Determine the (x, y) coordinate at the center of the cell enclosing the given text.  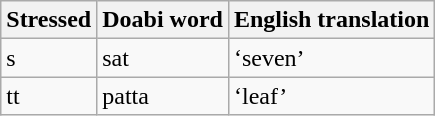
patta (163, 96)
sat (163, 58)
English translation (331, 20)
‘seven’ (331, 58)
Stressed (49, 20)
s (49, 58)
‘leaf’ (331, 96)
tt (49, 96)
Doabi word (163, 20)
